Find where the given text appears and provide that cell's center as [x, y] coordinate. 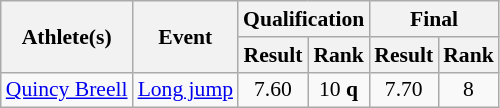
7.60 [273, 90]
Event [186, 36]
7.70 [404, 90]
10 q [338, 90]
Athlete(s) [67, 36]
Qualification [304, 19]
Quincy Breell [67, 90]
Final [434, 19]
8 [468, 90]
Long jump [186, 90]
